Search for the cell housing the specified text and yield its (x, y) center coordinate. 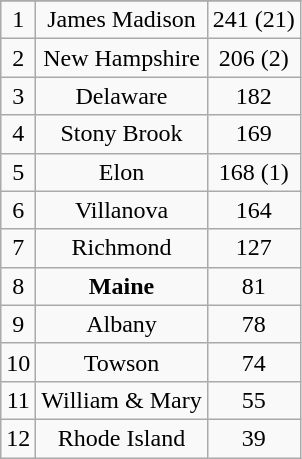
Elon (122, 172)
8 (18, 286)
9 (18, 324)
74 (254, 362)
182 (254, 96)
4 (18, 134)
6 (18, 210)
2 (18, 58)
206 (2) (254, 58)
Delaware (122, 96)
New Hampshire (122, 58)
1 (18, 20)
12 (18, 438)
James Madison (122, 20)
Albany (122, 324)
39 (254, 438)
Towson (122, 362)
78 (254, 324)
81 (254, 286)
Maine (122, 286)
10 (18, 362)
Richmond (122, 248)
241 (21) (254, 20)
Stony Brook (122, 134)
Rhode Island (122, 438)
5 (18, 172)
Villanova (122, 210)
3 (18, 96)
11 (18, 400)
164 (254, 210)
7 (18, 248)
127 (254, 248)
169 (254, 134)
William & Mary (122, 400)
168 (1) (254, 172)
55 (254, 400)
